Determine the [X, Y] coordinate at the center of the cell enclosing the given text.  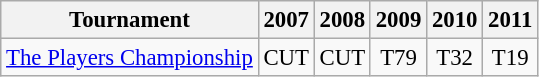
2007 [286, 20]
2009 [398, 20]
2010 [455, 20]
The Players Championship [130, 58]
T32 [455, 58]
2008 [342, 20]
2011 [510, 20]
T79 [398, 58]
Tournament [130, 20]
T19 [510, 58]
